Capture the cell that displays the provided text and extract its [x, y] central coordinate. 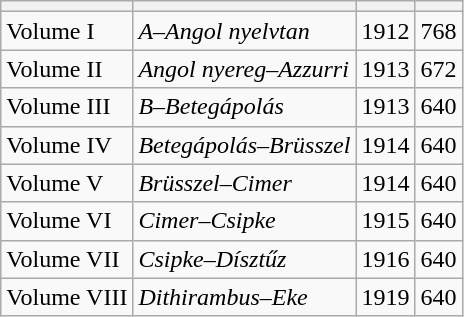
Volume II [67, 69]
B–Betegápolás [244, 107]
Volume VIII [67, 297]
Csipke–Dísztűz [244, 259]
1916 [386, 259]
A–Angol nyelvtan [244, 31]
Volume VII [67, 259]
Angol nyereg–Azzurri [244, 69]
Volume III [67, 107]
1912 [386, 31]
1919 [386, 297]
Brüsszel–Cimer [244, 183]
672 [438, 69]
Volume I [67, 31]
Cimer–Csipke [244, 221]
Dithirambus–Eke [244, 297]
768 [438, 31]
1915 [386, 221]
Volume VI [67, 221]
Volume IV [67, 145]
Volume V [67, 183]
Betegápolás–Brüsszel [244, 145]
